Find where the given text appears and provide that cell's center as (X, Y) coordinate. 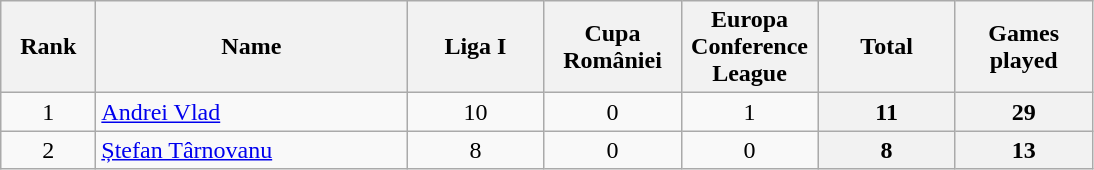
11 (886, 112)
Rank (48, 47)
13 (1024, 150)
Europa Conference League (750, 47)
2 (48, 150)
10 (476, 112)
Andrei Vlad (252, 112)
29 (1024, 112)
Cupa României (612, 47)
Games played (1024, 47)
Total (886, 47)
Name (252, 47)
Ștefan Târnovanu (252, 150)
Liga I (476, 47)
